Return (x, y) of the center of cell containing provided text 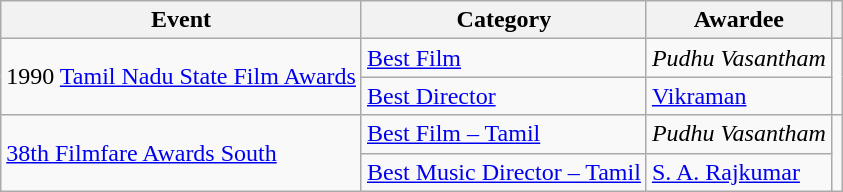
Category (504, 20)
Best Film – Tamil (504, 134)
Vikraman (738, 96)
Event (182, 20)
Best Music Director – Tamil (504, 172)
1990 Tamil Nadu State Film Awards (182, 77)
Best Film (504, 58)
Best Director (504, 96)
S. A. Rajkumar (738, 172)
Awardee (738, 20)
38th Filmfare Awards South (182, 153)
